Search for the cell housing the specified text and yield its [x, y] center coordinate. 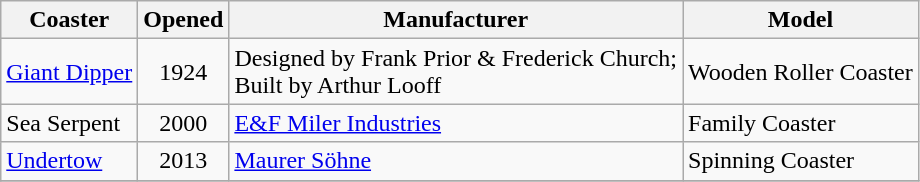
Family Coaster [801, 123]
Undertow [70, 161]
Sea Serpent [70, 123]
Opened [184, 20]
Spinning Coaster [801, 161]
Coaster [70, 20]
Model [801, 20]
2013 [184, 161]
Giant Dipper [70, 72]
Maurer Söhne [456, 161]
Wooden Roller Coaster [801, 72]
Designed by Frank Prior & Frederick Church; Built by Arthur Looff [456, 72]
2000 [184, 123]
Manufacturer [456, 20]
1924 [184, 72]
E&F Miler Industries [456, 123]
